Return (x, y) of the center of cell containing provided text 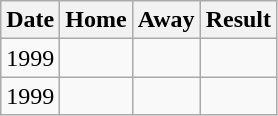
Date (30, 20)
Home (96, 20)
Result (238, 20)
Away (166, 20)
